Detect which cell encompasses the target text, then output its [x, y] center coordinate. 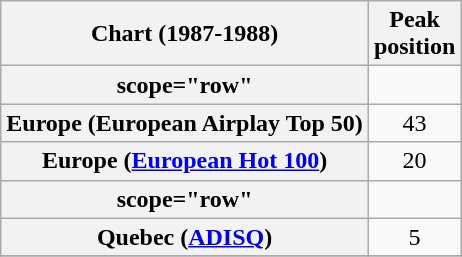
Chart (1987-1988) [185, 34]
43 [414, 123]
Quebec (ADISQ) [185, 237]
Europe (European Hot 100) [185, 161]
Peakposition [414, 34]
20 [414, 161]
5 [414, 237]
Europe (European Airplay Top 50) [185, 123]
